Find where the given text appears and provide that cell's center as [X, Y] coordinate. 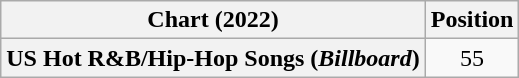
US Hot R&B/Hip-Hop Songs (Billboard) [213, 58]
55 [472, 58]
Position [472, 20]
Chart (2022) [213, 20]
